Determine the (x, y) coordinate at the center of the cell enclosing the given text.  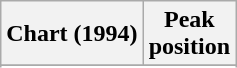
Chart (1994) (72, 34)
Peakposition (189, 34)
